For the text-containing cell, return its midpoint in [X, Y] coordinate format. 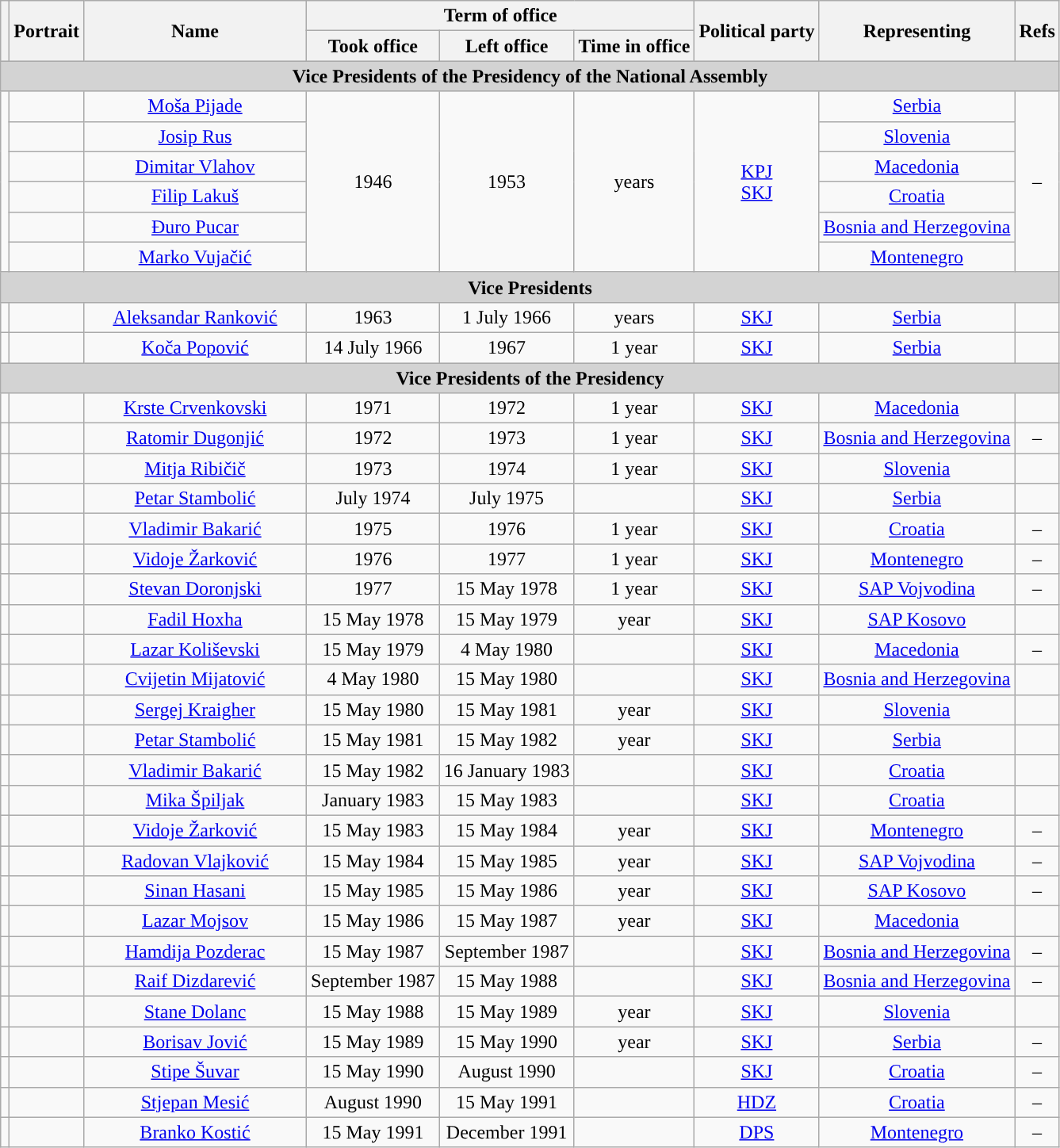
1974 [507, 469]
1971 [373, 408]
Stipe Šuvar [195, 1072]
16 January 1983 [507, 770]
Portrait [47, 31]
Sergej Kraigher [195, 710]
Ratomir Dugonjić [195, 438]
Left office [507, 46]
Vice Presidents of the Presidency [530, 378]
HDZ [756, 1102]
Koča Popović [195, 347]
Branko Kostić [195, 1132]
December 1991 [507, 1132]
Vice Presidents [530, 287]
Political party [756, 31]
Cvijetin Mijatović [195, 679]
Lazar Koliševski [195, 649]
Mitja Ribičič [195, 469]
Moša Pijade [195, 106]
Aleksandar Ranković [195, 317]
Hamdija Pozderac [195, 951]
Vice Presidents of the Presidency of the National Assembly [530, 76]
Fadil Hoxha [195, 619]
Dimitar Vlahov [195, 166]
14 July 1966 [373, 347]
Filip Lakuš [195, 197]
January 1983 [373, 800]
Name [195, 31]
Stane Dolanc [195, 1012]
1967 [507, 347]
Term of office [501, 16]
1946 [373, 182]
1 July 1966 [507, 317]
Đuro Pucar [195, 227]
Stevan Doronjski [195, 589]
Stjepan Mesić [195, 1102]
DPS [756, 1132]
Sinan Hasani [195, 891]
Radovan Vlajković [195, 860]
Krste Crvenkovski [195, 408]
Lazar Mojsov [195, 921]
1975 [373, 529]
Marko Vujačić [195, 257]
Took office [373, 46]
July 1974 [373, 499]
Mika Špiljak [195, 800]
1963 [373, 317]
Borisav Jović [195, 1042]
Josip Rus [195, 136]
July 1975 [507, 499]
Refs [1037, 31]
KPJSKJ [756, 182]
1953 [507, 182]
Time in office [634, 46]
Raif Dizdarević [195, 982]
Representing [916, 31]
